For the text-containing cell, return its midpoint in (x, y) coordinate format. 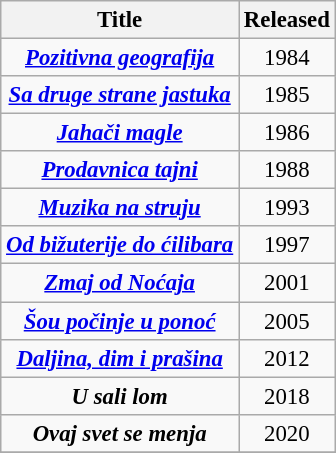
Ovaj svet se menja (120, 433)
1985 (288, 95)
Zmaj od Noćaja (120, 283)
1993 (288, 208)
2012 (288, 358)
2001 (288, 283)
1997 (288, 245)
Title (120, 20)
Pozitivna geografija (120, 58)
1986 (288, 133)
1988 (288, 170)
2020 (288, 433)
2005 (288, 321)
2018 (288, 396)
U sali lom (120, 396)
Od bižuterije do ćilibara (120, 245)
Daljina, dim i prašina (120, 358)
Released (288, 20)
Šou počinje u ponoć (120, 321)
Prodavnica tajni (120, 170)
Muzika na struju (120, 208)
Jahači magle (120, 133)
Sa druge strane jastuka (120, 95)
1984 (288, 58)
